Identify which cell holds the provided text, then report its (x, y) central coordinate. 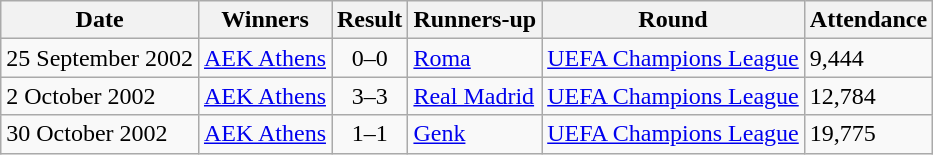
12,784 (868, 96)
25 September 2002 (100, 58)
1–1 (370, 134)
Round (674, 20)
30 October 2002 (100, 134)
Genk (475, 134)
Date (100, 20)
19,775 (868, 134)
Winners (264, 20)
2 October 2002 (100, 96)
Runners-up (475, 20)
9,444 (868, 58)
Real Madrid (475, 96)
0–0 (370, 58)
Attendance (868, 20)
Roma (475, 58)
Result (370, 20)
3–3 (370, 96)
